Search for the cell housing the specified text and yield its [X, Y] center coordinate. 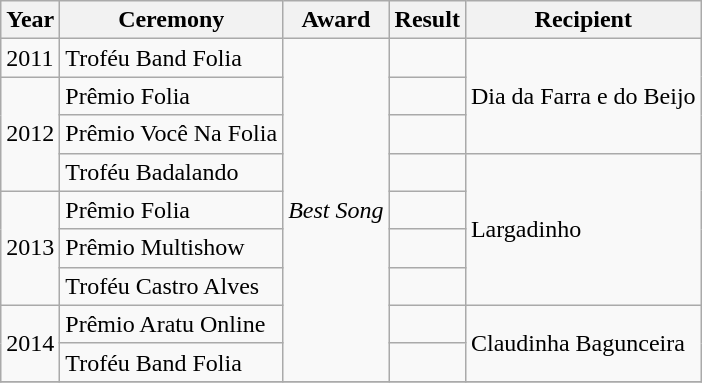
2012 [30, 134]
Prêmio Multishow [172, 248]
Prêmio Você Na Folia [172, 134]
Recipient [583, 20]
Best Song [336, 210]
2013 [30, 248]
Troféu Castro Alves [172, 286]
Dia da Farra e do Beijo [583, 96]
Year [30, 20]
Largadinho [583, 229]
Award [336, 20]
2011 [30, 58]
Prêmio Aratu Online [172, 324]
Troféu Badalando [172, 172]
2014 [30, 343]
Result [427, 20]
Claudinha Bagunceira [583, 343]
Ceremony [172, 20]
